Detect which cell encompasses the target text, then output its [X, Y] center coordinate. 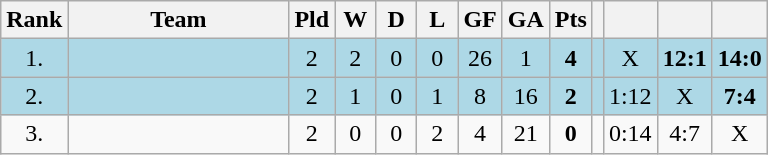
D [396, 20]
GA [526, 20]
4:7 [684, 134]
GF [480, 20]
Team [178, 20]
14:0 [740, 58]
1:12 [630, 96]
Pts [570, 20]
Rank [34, 20]
0:14 [630, 134]
7:4 [740, 96]
2. [34, 96]
26 [480, 58]
W [356, 20]
L [438, 20]
3. [34, 134]
12:1 [684, 58]
21 [526, 134]
1. [34, 58]
8 [480, 96]
16 [526, 96]
Pld [312, 20]
